Capture the cell that displays the provided text and extract its (x, y) central coordinate. 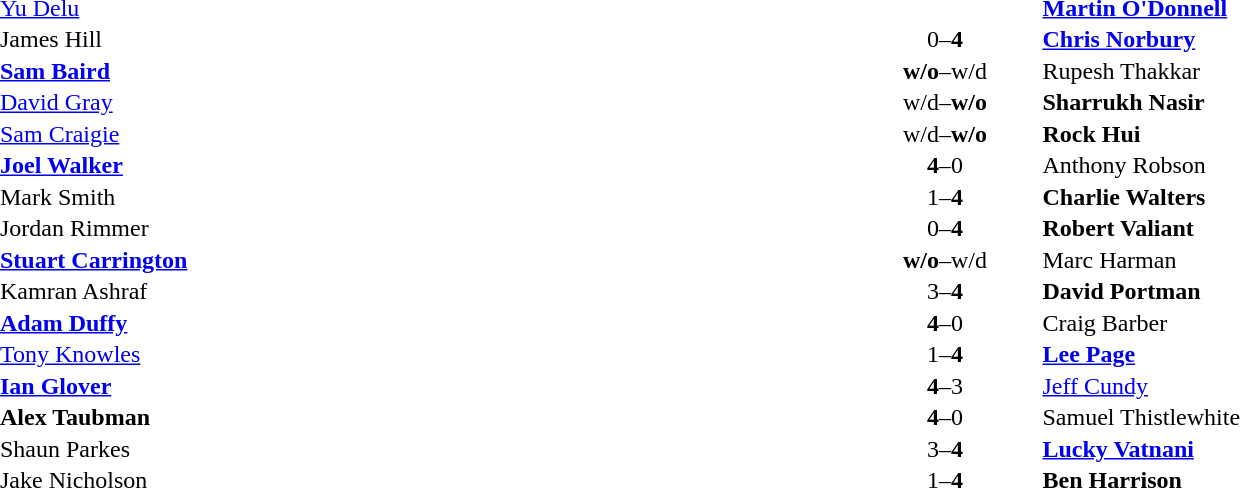
4–3 (944, 386)
